For the text-containing cell, return its midpoint in (X, Y) coordinate format. 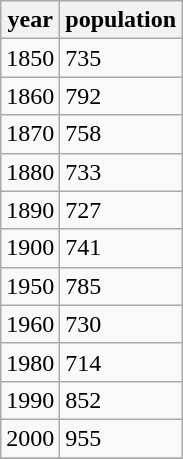
1990 (30, 400)
730 (121, 324)
1900 (30, 248)
733 (121, 172)
727 (121, 210)
758 (121, 134)
792 (121, 96)
852 (121, 400)
2000 (30, 438)
955 (121, 438)
1950 (30, 286)
1960 (30, 324)
1870 (30, 134)
1860 (30, 96)
735 (121, 58)
785 (121, 286)
1980 (30, 362)
1850 (30, 58)
population (121, 20)
714 (121, 362)
year (30, 20)
1880 (30, 172)
1890 (30, 210)
741 (121, 248)
